Provide the (x, y) coordinate of the cell's center where the given text is located.  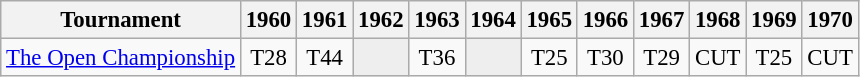
1960 (268, 20)
Tournament (121, 20)
1967 (661, 20)
1970 (830, 20)
1964 (493, 20)
1965 (549, 20)
T28 (268, 58)
1969 (774, 20)
1961 (325, 20)
T36 (437, 58)
1966 (605, 20)
T30 (605, 58)
1963 (437, 20)
The Open Championship (121, 58)
T29 (661, 58)
T44 (325, 58)
1968 (718, 20)
1962 (381, 20)
